Locate the cell with the specified text and output its [X, Y] center coordinate. 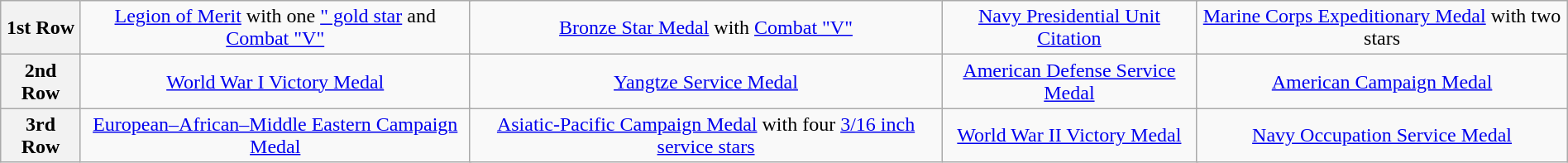
Navy Occupation Service Medal [1382, 136]
Navy Presidential Unit Citation [1069, 28]
World War I Victory Medal [275, 81]
Marine Corps Expeditionary Medal with two stars [1382, 28]
2nd Row [41, 81]
European–African–Middle Eastern Campaign Medal [275, 136]
Yangtze Service Medal [706, 81]
American Campaign Medal [1382, 81]
American Defense Service Medal [1069, 81]
Asiatic-Pacific Campaign Medal with four 3/16 inch service stars [706, 136]
World War II Victory Medal [1069, 136]
1st Row [41, 28]
Bronze Star Medal with Combat "V" [706, 28]
3rd Row [41, 136]
Legion of Merit with one " gold star and Combat "V" [275, 28]
